Pinpoint the cell where the given text exists, returning its [X, Y] midpoint coordinate. 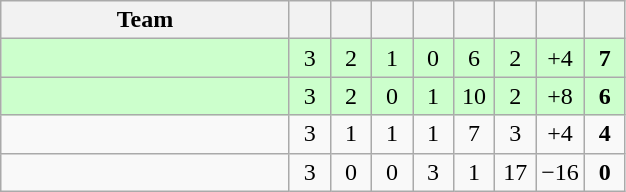
10 [474, 96]
−16 [560, 172]
Team [146, 20]
17 [516, 172]
+8 [560, 96]
4 [604, 134]
